Locate the cell with the specified text and output its (X, Y) center coordinate. 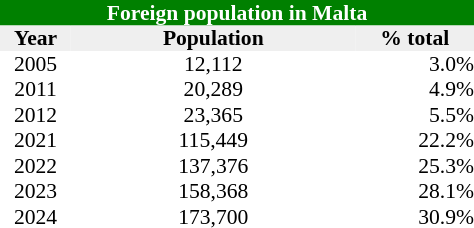
2021 (36, 141)
2022 (36, 166)
3.0% (414, 64)
4.9% (414, 89)
137,376 (213, 166)
23,365 (213, 115)
2023 (36, 191)
5.5% (414, 115)
Population (213, 39)
28.1% (414, 191)
Year (36, 39)
25.3% (414, 166)
22.2% (414, 141)
% total (414, 39)
2012 (36, 115)
2011 (36, 89)
20,289 (213, 89)
115,449 (213, 141)
Foreign population in Malta (237, 13)
158,368 (213, 191)
2005 (36, 64)
12,112 (213, 64)
